Pinpoint the cell where the given text exists, returning its (X, Y) midpoint coordinate. 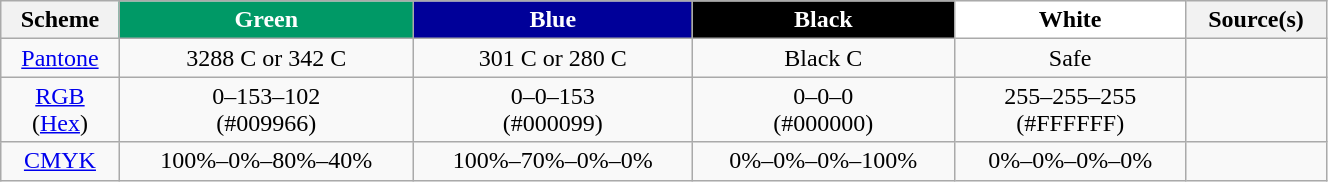
Black (824, 20)
0%–0%–0%–0% (1070, 161)
3288 C or 342 C (266, 58)
CMYK (60, 161)
RGB(Hex) (60, 110)
0–153–102(#009966) (266, 110)
Blue (554, 20)
Pantone (60, 58)
100%–70%–0%–0% (554, 161)
0%–0%–0%–100% (824, 161)
White (1070, 20)
255–255–255(#FFFFFF) (1070, 110)
Source(s) (1256, 20)
Scheme (60, 20)
100%–0%–80%–40% (266, 161)
Safe (1070, 58)
Black C (824, 58)
301 C or 280 C (554, 58)
0–0–0(#000000) (824, 110)
0–0–153(#000099) (554, 110)
Green (266, 20)
